Capture the cell that displays the provided text and extract its [X, Y] central coordinate. 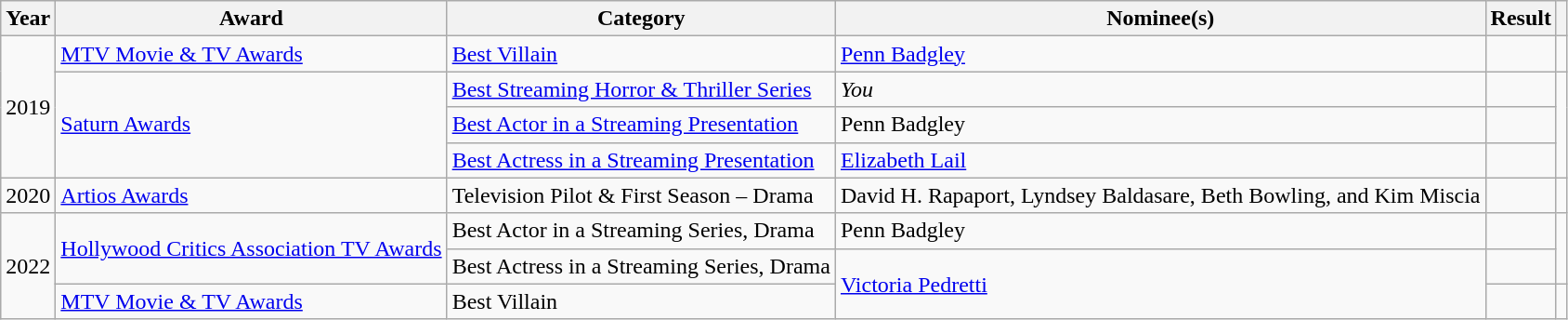
Hollywood Critics Association TV Awards [251, 248]
2020 [28, 195]
Best Streaming Horror & Thriller Series [641, 89]
2019 [28, 107]
Result [1521, 19]
Saturn Awards [251, 125]
Best Actor in a Streaming Series, Drama [641, 231]
Best Actress in a Streaming Presentation [641, 160]
Category [641, 19]
Elizabeth Lail [1160, 160]
Best Actor in a Streaming Presentation [641, 125]
Award [251, 19]
Victoria Pedretti [1160, 284]
Nominee(s) [1160, 19]
You [1160, 89]
Best Actress in a Streaming Series, Drama [641, 266]
David H. Rapaport, Lyndsey Baldasare, Beth Bowling, and Kim Miscia [1160, 195]
2022 [28, 266]
Year [28, 19]
Television Pilot & First Season – Drama [641, 195]
Artios Awards [251, 195]
